Identify which cell holds the provided text, then report its [x, y] central coordinate. 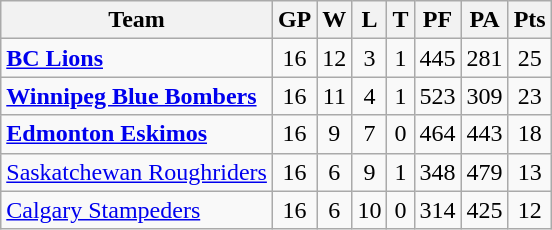
Team [137, 20]
479 [484, 172]
314 [438, 210]
GP [294, 20]
4 [370, 96]
523 [438, 96]
10 [370, 210]
445 [438, 58]
L [370, 20]
Pts [530, 20]
23 [530, 96]
PF [438, 20]
25 [530, 58]
464 [438, 134]
7 [370, 134]
Edmonton Eskimos [137, 134]
281 [484, 58]
3 [370, 58]
348 [438, 172]
PA [484, 20]
13 [530, 172]
Saskatchewan Roughriders [137, 172]
Winnipeg Blue Bombers [137, 96]
T [400, 20]
W [334, 20]
BC Lions [137, 58]
309 [484, 96]
18 [530, 134]
11 [334, 96]
443 [484, 134]
Calgary Stampeders [137, 210]
425 [484, 210]
